Identify which cell holds the provided text, then report its (x, y) central coordinate. 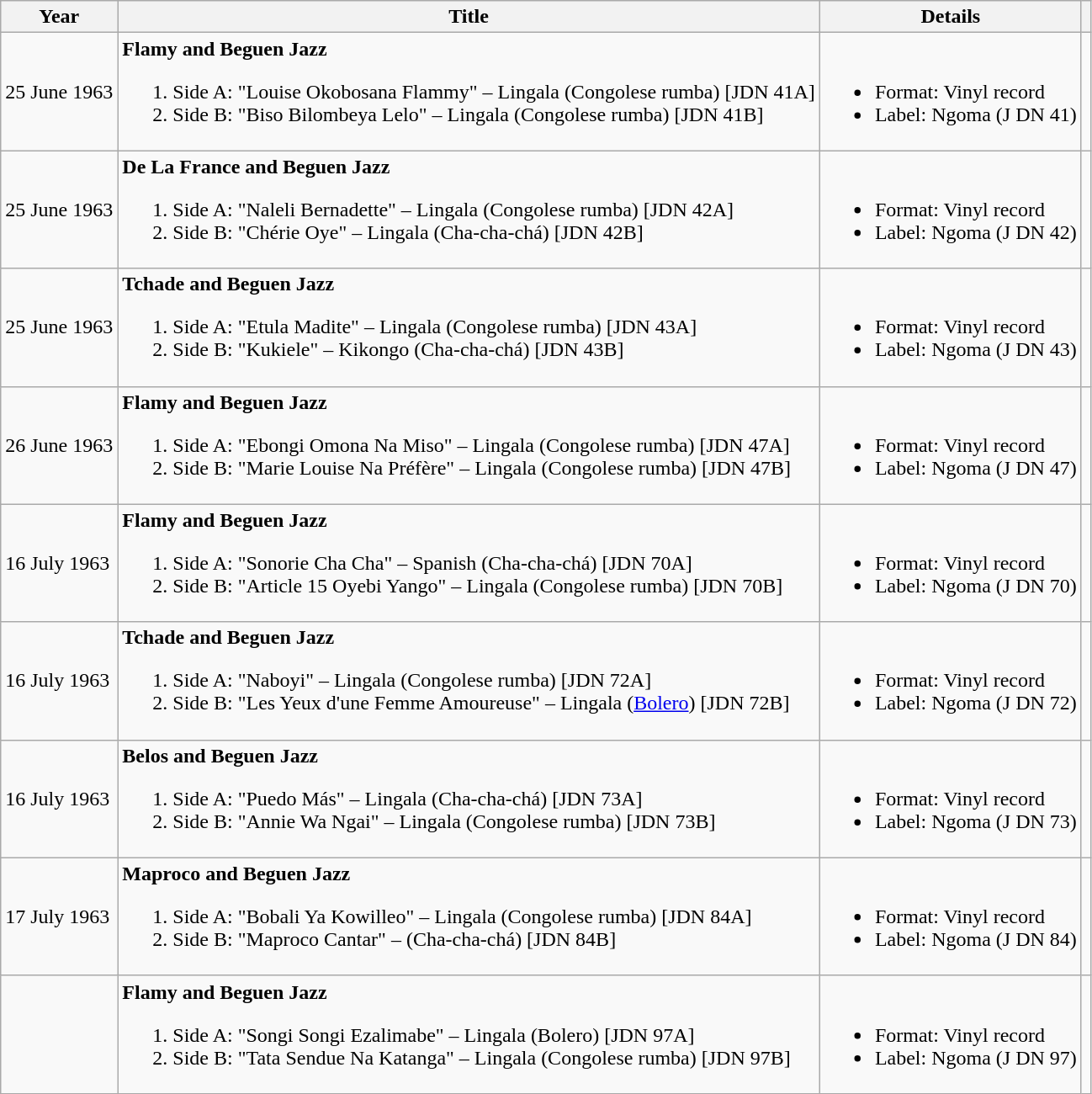
Format: Vinyl recordLabel: Ngoma (J DN 47) (951, 445)
Format: Vinyl recordLabel: Ngoma (J DN 73) (951, 799)
Format: Vinyl recordLabel: Ngoma (J DN 42) (951, 210)
Format: Vinyl recordLabel: Ngoma (J DN 72) (951, 681)
Tchade and Beguen JazzSide A: "Naboyi" – Lingala (Congolese rumba) [JDN 72A]Side B: "Les Yeux d'une Femme Amoureuse" – Lingala (Bolero) [JDN 72B] (469, 681)
26 June 1963 (59, 445)
Format: Vinyl recordLabel: Ngoma (J DN 43) (951, 327)
17 July 1963 (59, 916)
De La France and Beguen JazzSide A: "Naleli Bernadette" – Lingala (Congolese rumba) [JDN 42A]Side B: "Chérie Oye" – Lingala (Cha-cha-chá) [JDN 42B] (469, 210)
Year (59, 17)
Belos and Beguen JazzSide A: "Puedo Más" – Lingala (Cha-cha-chá) [JDN 73A]Side B: "Annie Wa Ngai" – Lingala (Congolese rumba) [JDN 73B] (469, 799)
Details (951, 17)
Format: Vinyl recordLabel: Ngoma (J DN 97) (951, 1034)
Title (469, 17)
Format: Vinyl recordLabel: Ngoma (J DN 70) (951, 563)
Format: Vinyl recordLabel: Ngoma (J DN 41) (951, 92)
Format: Vinyl recordLabel: Ngoma (J DN 84) (951, 916)
Maproco and Beguen JazzSide A: "Bobali Ya Kowilleo" – Lingala (Congolese rumba) [JDN 84A]Side B: "Maproco Cantar" – (Cha-cha-chá) [JDN 84B] (469, 916)
Tchade and Beguen JazzSide A: "Etula Madite" – Lingala (Congolese rumba) [JDN 43A]Side B: "Kukiele" – Kikongo (Cha-cha-chá) [JDN 43B] (469, 327)
